Find where the given text appears and provide that cell's center as (X, Y) coordinate. 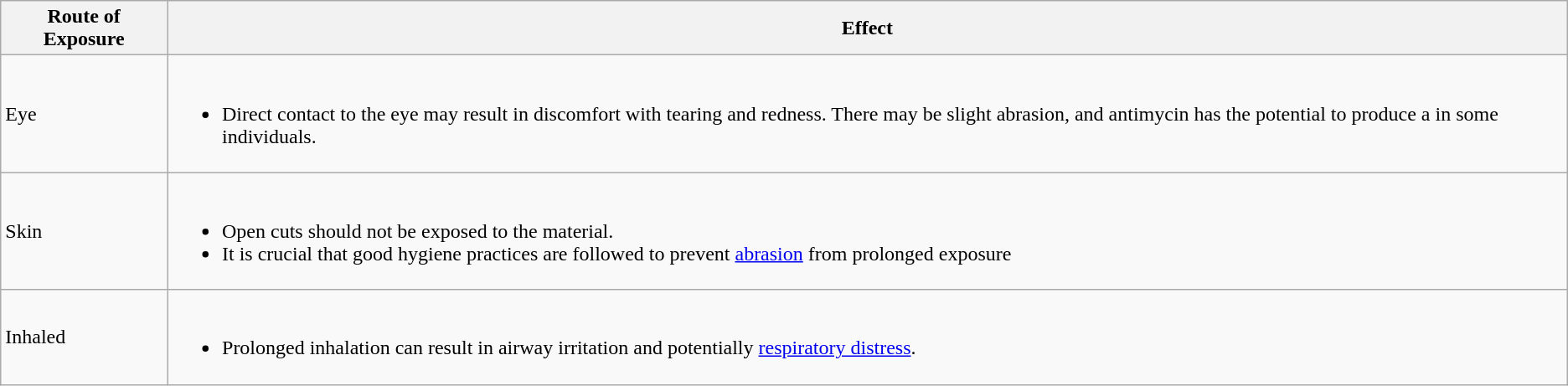
Skin (84, 231)
Prolonged inhalation can result in airway irritation and potentially respiratory distress. (868, 337)
Effect (868, 28)
Open cuts should not be exposed to the material.It is crucial that good hygiene practices are followed to prevent abrasion from prolonged exposure (868, 231)
Route of Exposure (84, 28)
Inhaled (84, 337)
Eye (84, 114)
